Detect which cell encompasses the target text, then output its (X, Y) center coordinate. 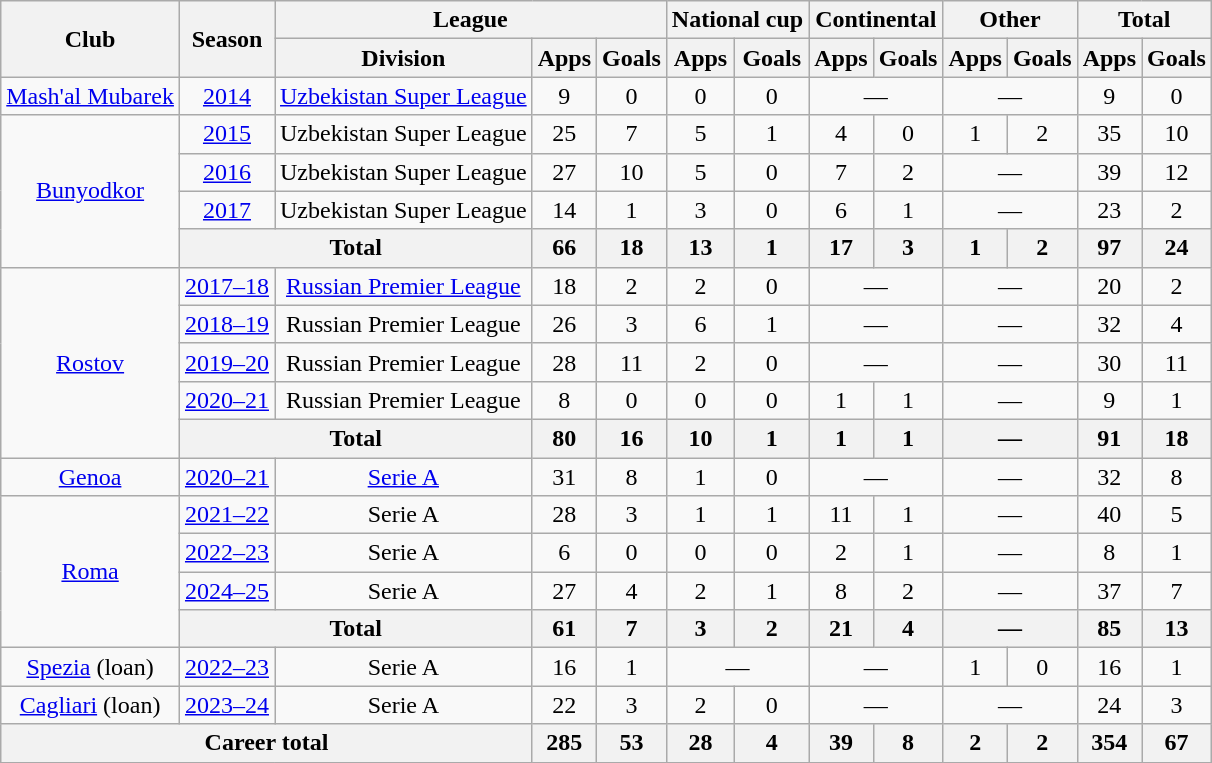
League (470, 20)
2014 (226, 96)
2017–18 (226, 286)
21 (841, 629)
Season (226, 39)
31 (564, 477)
2019–20 (226, 362)
National cup (737, 20)
20 (1109, 286)
35 (1109, 134)
Division (403, 58)
80 (564, 438)
12 (1177, 172)
2018–19 (226, 324)
Other (1010, 20)
2016 (226, 172)
23 (1109, 210)
Roma (90, 572)
2021–22 (226, 515)
Club (90, 39)
91 (1109, 438)
14 (564, 210)
30 (1109, 362)
67 (1177, 743)
Genoa (90, 477)
66 (564, 248)
53 (632, 743)
61 (564, 629)
Spezia (loan) (90, 667)
17 (841, 248)
2024–25 (226, 591)
97 (1109, 248)
40 (1109, 515)
25 (564, 134)
2023–24 (226, 705)
85 (1109, 629)
Rostov (90, 362)
Bunyodkor (90, 191)
2015 (226, 134)
22 (564, 705)
Career total (266, 743)
285 (564, 743)
354 (1109, 743)
2017 (226, 210)
Mash'al Mubarek (90, 96)
26 (564, 324)
Continental (876, 20)
Cagliari (loan) (90, 705)
37 (1109, 591)
